Search for the cell housing the specified text and yield its (X, Y) center coordinate. 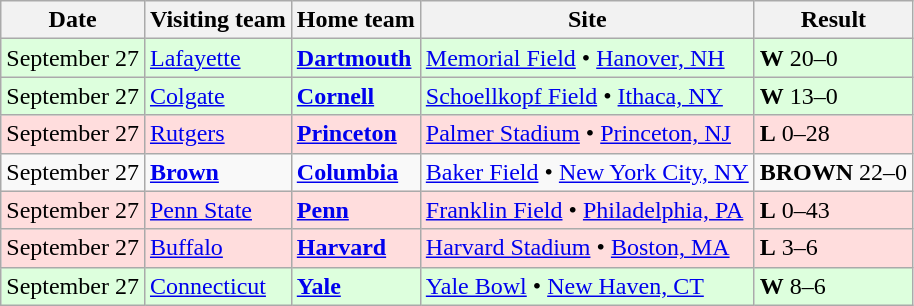
Lafayette (218, 58)
Buffalo (218, 248)
Cornell (356, 96)
Penn State (218, 210)
W 20–0 (833, 58)
L 0–43 (833, 210)
Yale (356, 286)
Memorial Field • Hanover, NH (587, 58)
L 0–28 (833, 134)
Princeton (356, 134)
W 13–0 (833, 96)
Visiting team (218, 20)
Baker Field • New York City, NY (587, 172)
L 3–6 (833, 248)
BROWN 22–0 (833, 172)
Dartmouth (356, 58)
Rutgers (218, 134)
Date (73, 20)
Connecticut (218, 286)
Harvard (356, 248)
Result (833, 20)
Columbia (356, 172)
Site (587, 20)
Yale Bowl • New Haven, CT (587, 286)
Palmer Stadium • Princeton, NJ (587, 134)
Franklin Field • Philadelphia, PA (587, 210)
Penn (356, 210)
Schoellkopf Field • Ithaca, NY (587, 96)
Harvard Stadium • Boston, MA (587, 248)
Colgate (218, 96)
Home team (356, 20)
W 8–6 (833, 286)
Brown (218, 172)
